Detect which cell encompasses the target text, then output its (X, Y) center coordinate. 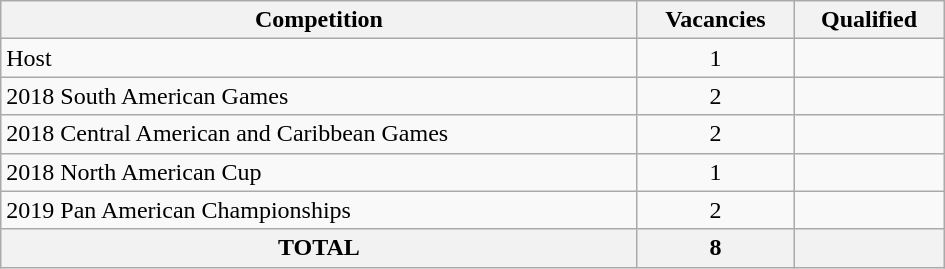
2018 Central American and Caribbean Games (319, 134)
TOTAL (319, 248)
2019 Pan American Championships (319, 210)
Host (319, 58)
Competition (319, 20)
Qualified (869, 20)
Vacancies (716, 20)
2018 North American Cup (319, 172)
8 (716, 248)
2018 South American Games (319, 96)
